Search for the cell housing the specified text and yield its (x, y) center coordinate. 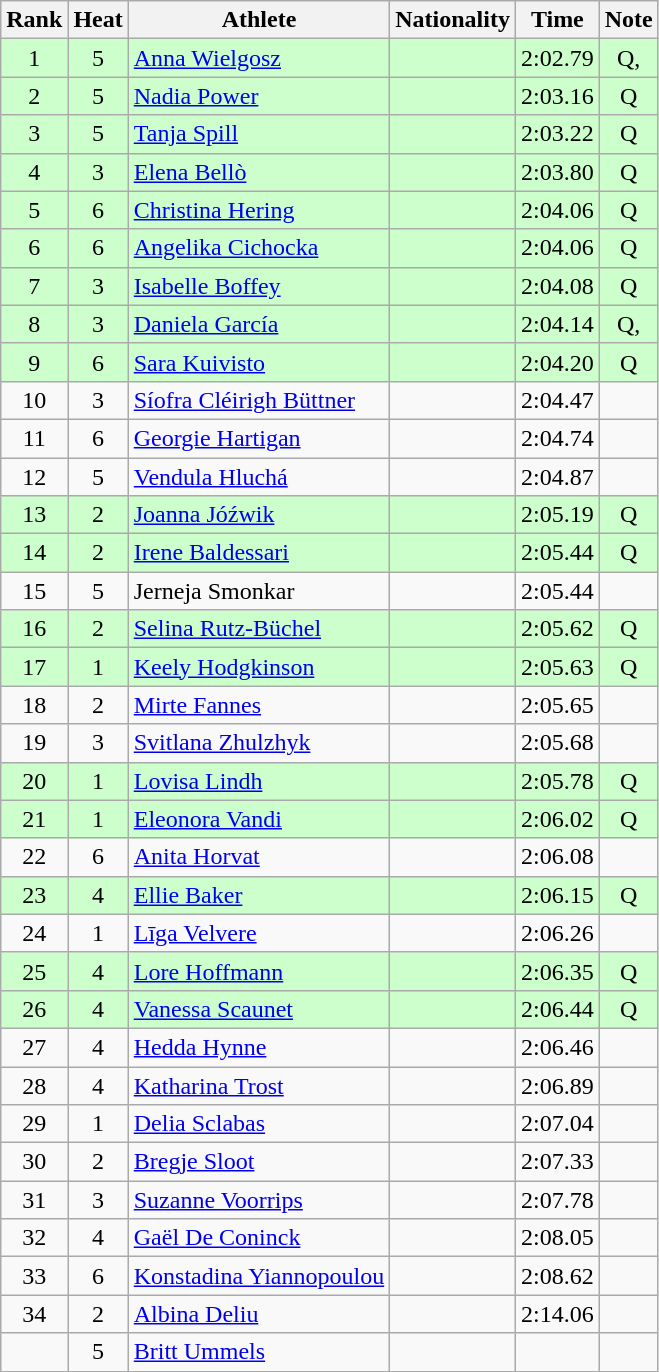
2:04.08 (557, 286)
2:05.65 (557, 705)
Isabelle Boffey (258, 286)
2:06.02 (557, 819)
7 (34, 286)
21 (34, 819)
2:07.33 (557, 1162)
15 (34, 591)
30 (34, 1162)
20 (34, 781)
23 (34, 895)
13 (34, 515)
Lore Hoffmann (258, 971)
2:03.80 (557, 172)
11 (34, 438)
2:05.63 (557, 667)
2:04.87 (557, 477)
Eleonora Vandi (258, 819)
2:06.35 (557, 971)
Suzanne Voorrips (258, 1200)
22 (34, 857)
2:07.78 (557, 1200)
2:06.89 (557, 1085)
2:05.68 (557, 743)
Keely Hodgkinson (258, 667)
19 (34, 743)
2:06.46 (557, 1047)
Britt Ummels (258, 1352)
Nationality (453, 20)
2:05.78 (557, 781)
Time (557, 20)
2:14.06 (557, 1314)
Sara Kuivisto (258, 362)
Vanessa Scaunet (258, 1009)
17 (34, 667)
Georgie Hartigan (258, 438)
Christina Hering (258, 210)
12 (34, 477)
Anita Horvat (258, 857)
32 (34, 1238)
Mirte Fannes (258, 705)
Lovisa Lindh (258, 781)
Hedda Hynne (258, 1047)
2:02.79 (557, 58)
10 (34, 400)
Angelika Cichocka (258, 248)
8 (34, 324)
9 (34, 362)
28 (34, 1085)
2:08.62 (557, 1276)
16 (34, 629)
Note (628, 20)
18 (34, 705)
Nadia Power (258, 96)
Līga Velvere (258, 933)
2:06.26 (557, 933)
2:03.16 (557, 96)
Gaël De Coninck (258, 1238)
2:04.20 (557, 362)
2:06.08 (557, 857)
2:04.14 (557, 324)
2:03.22 (557, 134)
2:04.74 (557, 438)
2:06.44 (557, 1009)
26 (34, 1009)
2:04.47 (557, 400)
Bregje Sloot (258, 1162)
Vendula Hluchá (258, 477)
2:06.15 (557, 895)
Rank (34, 20)
27 (34, 1047)
Tanja Spill (258, 134)
Albina Deliu (258, 1314)
2:08.05 (557, 1238)
14 (34, 553)
Elena Bellò (258, 172)
Delia Sclabas (258, 1124)
24 (34, 933)
31 (34, 1200)
Katharina Trost (258, 1085)
Jerneja Smonkar (258, 591)
Athlete (258, 20)
Heat (98, 20)
Anna Wielgosz (258, 58)
Irene Baldessari (258, 553)
Joanna Jóźwik (258, 515)
Konstadina Yiannopoulou (258, 1276)
33 (34, 1276)
Svitlana Zhulzhyk (258, 743)
Síofra Cléirigh Büttner (258, 400)
2:05.62 (557, 629)
2:07.04 (557, 1124)
25 (34, 971)
29 (34, 1124)
Daniela García (258, 324)
34 (34, 1314)
Ellie Baker (258, 895)
2:05.19 (557, 515)
Selina Rutz-Büchel (258, 629)
